Capture the cell that displays the provided text and extract its [X, Y] central coordinate. 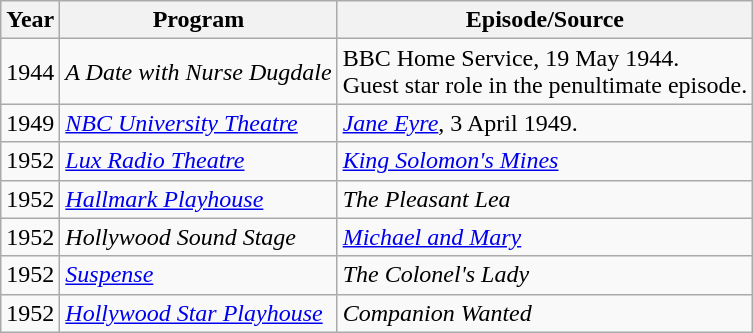
King Solomon's Mines [545, 161]
Lux Radio Theatre [198, 161]
Hollywood Star Playhouse [198, 313]
Hallmark Playhouse [198, 199]
Year [30, 20]
Hollywood Sound Stage [198, 237]
Jane Eyre, 3 April 1949. [545, 123]
1944 [30, 72]
Program [198, 20]
Companion Wanted [545, 313]
1949 [30, 123]
Michael and Mary [545, 237]
NBC University Theatre [198, 123]
A Date with Nurse Dugdale [198, 72]
The Pleasant Lea [545, 199]
Episode/Source [545, 20]
BBC Home Service, 19 May 1944. Guest star role in the penultimate episode. [545, 72]
The Colonel's Lady [545, 275]
Suspense [198, 275]
